Capture the cell that displays the provided text and extract its (x, y) central coordinate. 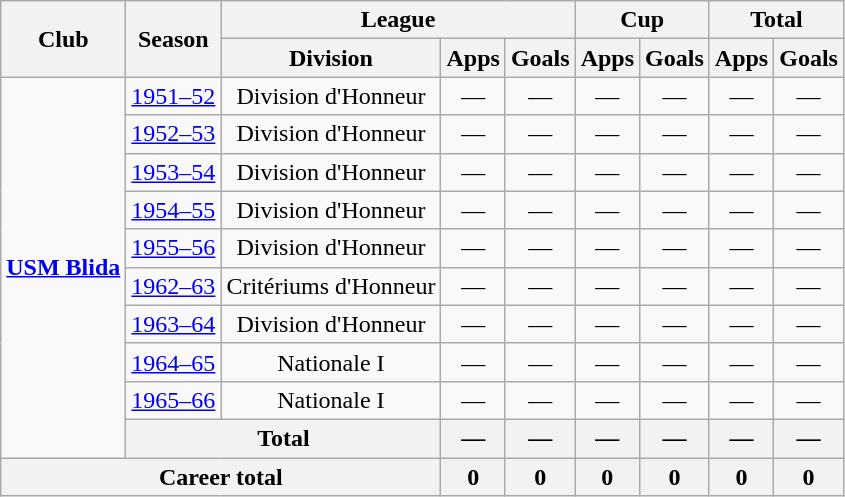
1955–56 (174, 248)
USM Blida (64, 268)
1954–55 (174, 210)
1964–65 (174, 362)
1953–54 (174, 172)
League (398, 20)
Division (331, 58)
1963–64 (174, 324)
Career total (221, 477)
1965–66 (174, 400)
Critériums d'Honneur (331, 286)
1951–52 (174, 96)
1952–53 (174, 134)
Cup (642, 20)
Season (174, 39)
Club (64, 39)
1962–63 (174, 286)
